Extract the (X, Y) coordinate from the center of the cell holding the provided text.  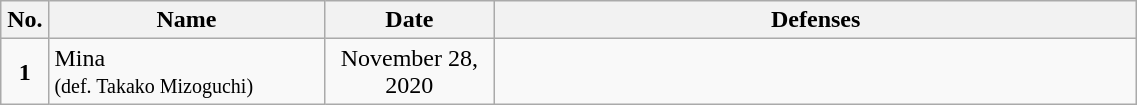
November 28, 2020 (409, 72)
1 (25, 72)
No. (25, 20)
Date (409, 20)
Mina (def. Takako Mizoguchi) (186, 72)
Defenses (816, 20)
Name (186, 20)
